Identify which cell holds the provided text, then report its [x, y] central coordinate. 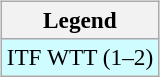
ITF WTT (1–2) [80, 57]
Legend [80, 20]
